Provide the (x, y) coordinate of the cell's center where the given text is located.  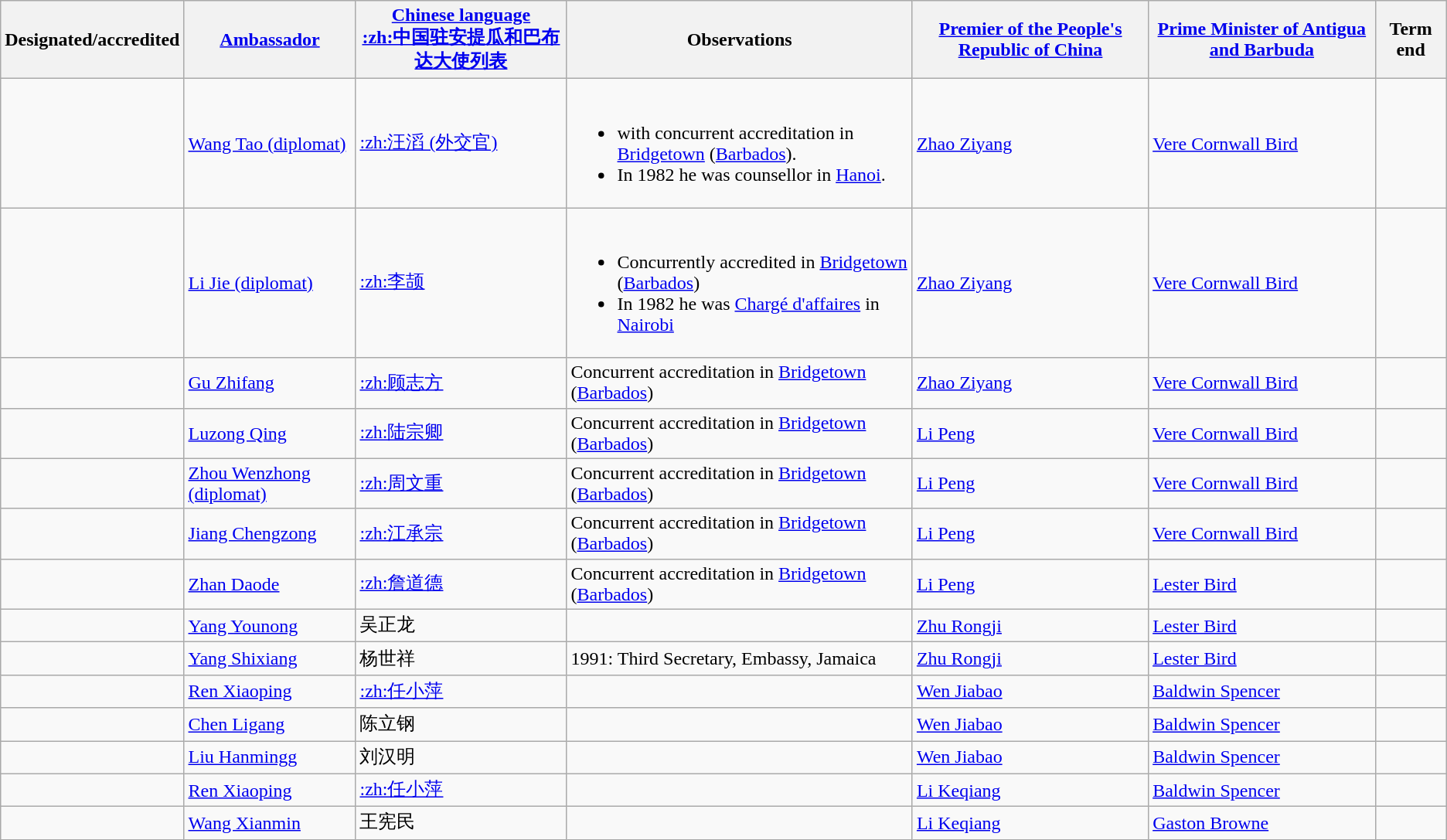
Chinese language:zh:中国驻安提瓜和巴布达大使列表 (461, 40)
with concurrent accreditation in Bridgetown (Barbados).In 1982 he was counsellor in Hanoi. (739, 144)
Chen Ligang (270, 725)
Wang Tao (diplomat) (270, 144)
Term end (1411, 40)
:zh:詹道德 (461, 584)
Concurrently accredited in Bridgetown (Barbados)In 1982 he was Chargé d'affaires in Nairobi (739, 283)
Yang Younong (270, 626)
Designated/accredited (93, 40)
Gaston Browne (1261, 824)
杨世祥 (461, 658)
Wang Xianmin (270, 824)
:zh:汪滔 (外交官) (461, 144)
:zh:李颉 (461, 283)
Gu Zhifang (270, 383)
:zh:周文重 (461, 484)
Yang Shixiang (270, 658)
陈立钢 (461, 725)
Li Jie (diplomat) (270, 283)
1991: Third Secretary, Embassy, Jamaica (739, 658)
Luzong Qing (270, 433)
Prime Minister of Antigua and Barbuda (1261, 40)
Jiang Chengzong (270, 533)
吴正龙 (461, 626)
Zhan Daode (270, 584)
刘汉明 (461, 757)
:zh:陆宗卿 (461, 433)
王宪民 (461, 824)
Liu Hanmingg (270, 757)
:zh:顾志方 (461, 383)
Ambassador (270, 40)
Observations (739, 40)
Zhou Wenzhong (diplomat) (270, 484)
Premier of the People's Republic of China (1030, 40)
:zh:江承宗 (461, 533)
